Detect which cell encompasses the target text, then output its [X, Y] center coordinate. 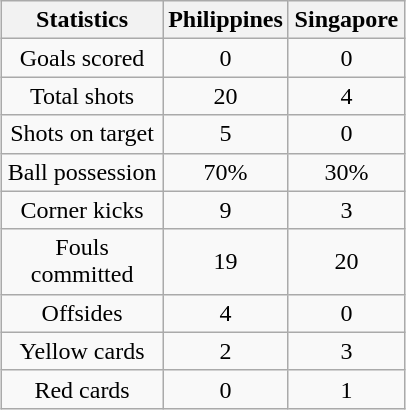
Singapore [346, 20]
9 [226, 210]
Red cards [82, 389]
Philippines [226, 20]
Statistics [82, 20]
30% [346, 172]
Goals scored [82, 58]
Total shots [82, 96]
5 [226, 134]
Shots on target [82, 134]
Ball possession [82, 172]
Corner kicks [82, 210]
2 [226, 351]
1 [346, 389]
Yellow cards [82, 351]
Offsides [82, 313]
19 [226, 262]
Fouls committed [82, 262]
70% [226, 172]
